For the text-containing cell, return its midpoint in [x, y] coordinate format. 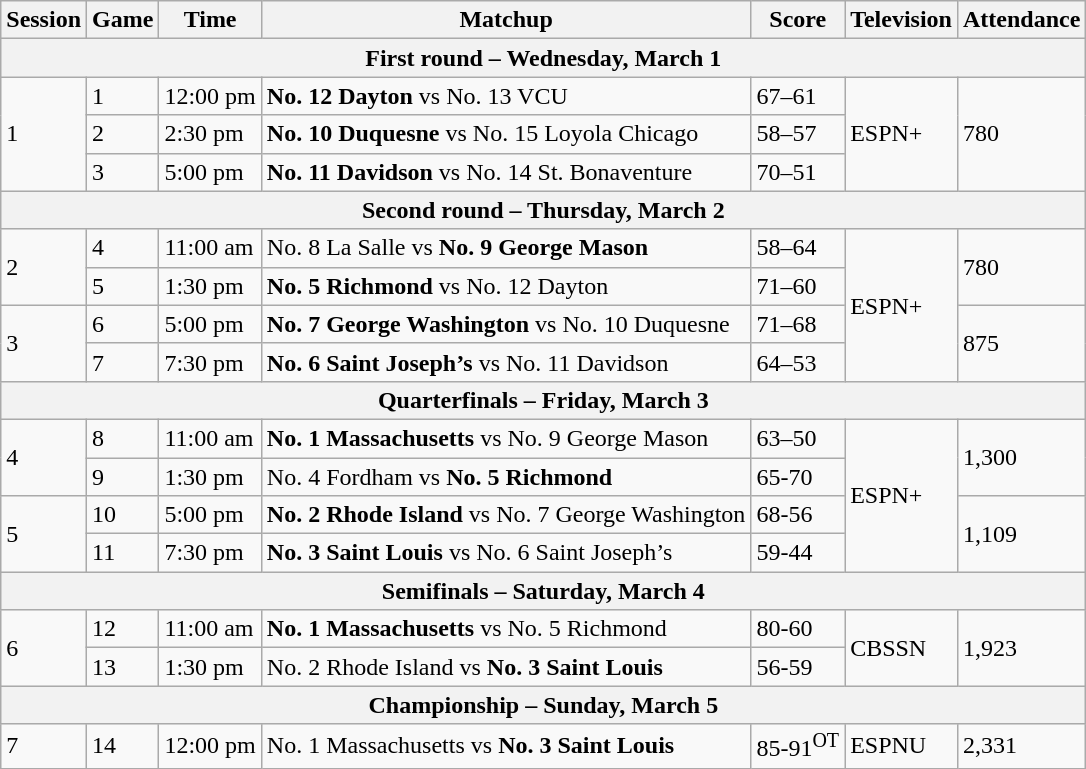
2:30 pm [210, 134]
58–57 [798, 134]
No. 7 George Washington vs No. 10 Duquesne [506, 324]
No. 4 Fordham vs No. 5 Richmond [506, 477]
85-91OT [798, 746]
CBSSN [902, 648]
No. 1 Massachusetts vs No. 3 Saint Louis [506, 746]
59-44 [798, 553]
9 [123, 477]
Matchup [506, 20]
Television [902, 20]
8 [123, 438]
1,300 [1021, 457]
No. 8 La Salle vs No. 9 George Mason [506, 248]
1,923 [1021, 648]
Quarterfinals – Friday, March 3 [544, 400]
Semifinals – Saturday, March 4 [544, 591]
Time [210, 20]
Second round – Thursday, March 2 [544, 210]
No. 2 Rhode Island vs No. 7 George Washington [506, 515]
Session [44, 20]
58–64 [798, 248]
68-56 [798, 515]
No. 5 Richmond vs No. 12 Dayton [506, 286]
56-59 [798, 667]
Game [123, 20]
No. 1 Massachusetts vs No. 5 Richmond [506, 629]
80-60 [798, 629]
65-70 [798, 477]
2,331 [1021, 746]
First round – Wednesday, March 1 [544, 58]
Championship – Sunday, March 5 [544, 705]
10 [123, 515]
No. 6 Saint Joseph’s vs No. 11 Davidson [506, 362]
No. 1 Massachusetts vs No. 9 George Mason [506, 438]
71–60 [798, 286]
No. 11 Davidson vs No. 14 St. Bonaventure [506, 172]
13 [123, 667]
No. 12 Dayton vs No. 13 VCU [506, 96]
64–53 [798, 362]
ESPNU [902, 746]
1,109 [1021, 534]
Score [798, 20]
63–50 [798, 438]
875 [1021, 343]
71–68 [798, 324]
No. 2 Rhode Island vs No. 3 Saint Louis [506, 667]
12 [123, 629]
70–51 [798, 172]
11 [123, 553]
No. 3 Saint Louis vs No. 6 Saint Joseph’s [506, 553]
No. 10 Duquesne vs No. 15 Loyola Chicago [506, 134]
14 [123, 746]
67–61 [798, 96]
Attendance [1021, 20]
